Determine the [x, y] coordinate at the center of the cell enclosing the given text.  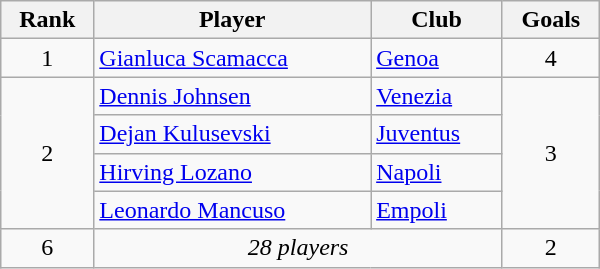
Dejan Kulusevski [232, 134]
Hirving Lozano [232, 172]
Leonardo Mancuso [232, 210]
Dennis Johnsen [232, 96]
Goals [550, 20]
Club [437, 20]
Rank [48, 20]
Napoli [437, 172]
4 [550, 58]
Venezia [437, 96]
Gianluca Scamacca [232, 58]
28 players [298, 248]
6 [48, 248]
3 [550, 153]
Empoli [437, 210]
Juventus [437, 134]
Player [232, 20]
1 [48, 58]
Genoa [437, 58]
